Find where the given text appears and provide that cell's center as [X, Y] coordinate. 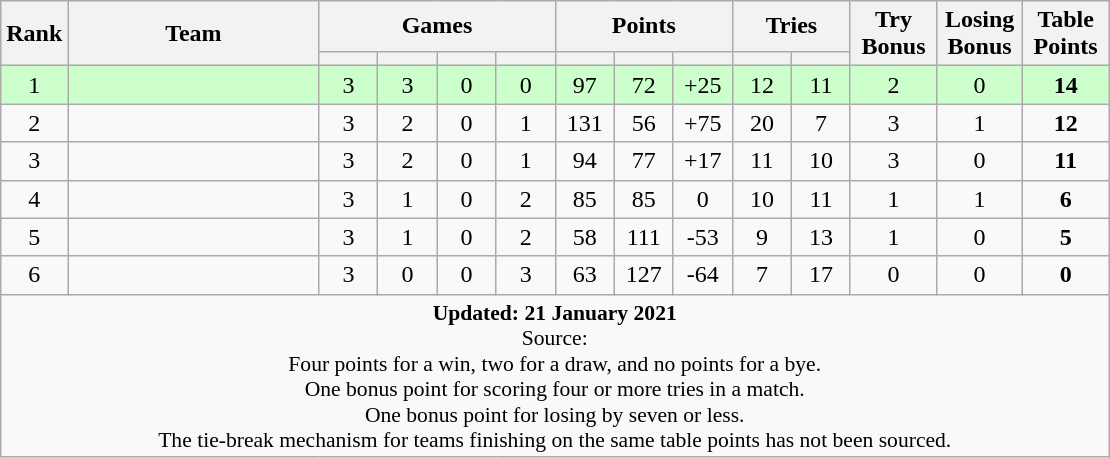
131 [584, 123]
-64 [702, 275]
Games [437, 26]
13 [820, 237]
63 [584, 275]
20 [762, 123]
17 [820, 275]
9 [762, 237]
Losing Bonus [980, 34]
-53 [702, 237]
94 [584, 161]
127 [644, 275]
77 [644, 161]
58 [584, 237]
+25 [702, 85]
Points [644, 26]
Rank [34, 34]
Team [194, 34]
56 [644, 123]
Tries [791, 26]
+75 [702, 123]
111 [644, 237]
72 [644, 85]
14 [1066, 85]
4 [34, 199]
Try Bonus [893, 34]
Table Points [1066, 34]
97 [584, 85]
+17 [702, 161]
